Identify which cell holds the provided text, then report its (x, y) central coordinate. 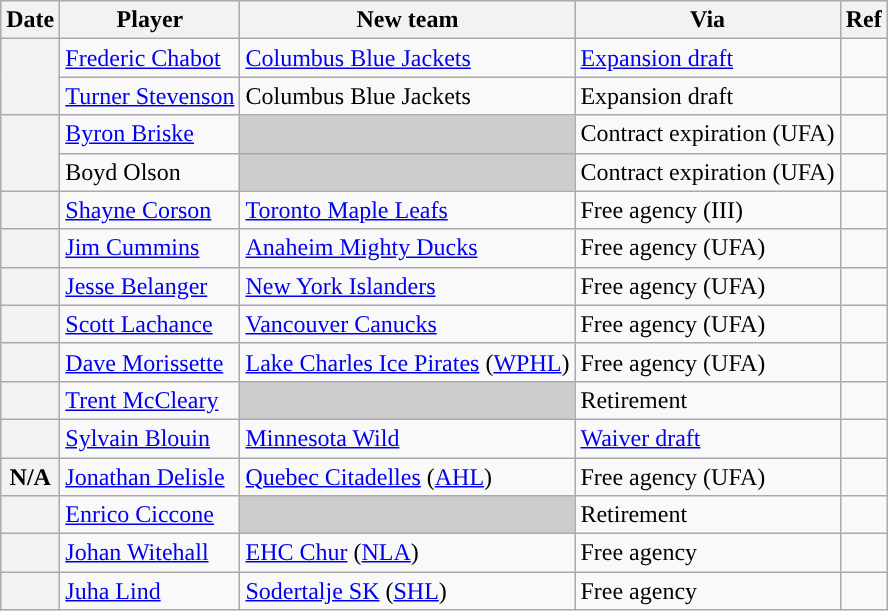
Byron Briske (150, 134)
Frederic Chabot (150, 58)
Jesse Belanger (150, 286)
Turner Stevenson (150, 96)
Ref (864, 20)
New team (408, 20)
Via (708, 20)
Quebec Citadelles (AHL) (408, 477)
Enrico Ciccone (150, 515)
Sylvain Blouin (150, 438)
Dave Morissette (150, 362)
Trent McCleary (150, 400)
Lake Charles Ice Pirates (WPHL) (408, 362)
Toronto Maple Leafs (408, 210)
Waiver draft (708, 438)
Minnesota Wild (408, 438)
Shayne Corson (150, 210)
Boyd Olson (150, 172)
Date (30, 20)
New York Islanders (408, 286)
EHC Chur (NLA) (408, 553)
Scott Lachance (150, 324)
Johan Witehall (150, 553)
Free agency (III) (708, 210)
Player (150, 20)
Anaheim Mighty Ducks (408, 248)
Sodertalje SK (SHL) (408, 591)
Jim Cummins (150, 248)
N/A (30, 477)
Jonathan Delisle (150, 477)
Juha Lind (150, 591)
Vancouver Canucks (408, 324)
